Pinpoint the cell where the given text exists, returning its [x, y] midpoint coordinate. 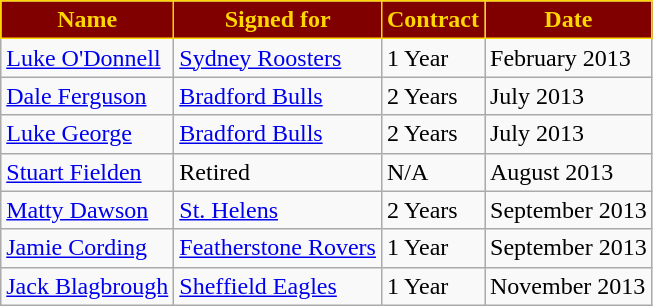
Luke George [88, 134]
Jack Blagbrough [88, 286]
Luke O'Donnell [88, 58]
Sheffield Eagles [278, 286]
Signed for [278, 20]
Featherstone Rovers [278, 248]
N/A [432, 172]
August 2013 [568, 172]
Name [88, 20]
February 2013 [568, 58]
November 2013 [568, 286]
Sydney Roosters [278, 58]
St. Helens [278, 210]
Date [568, 20]
Retired [278, 172]
Jamie Cording [88, 248]
Contract [432, 20]
Stuart Fielden [88, 172]
Matty Dawson [88, 210]
Dale Ferguson [88, 96]
